Return [X, Y] of the center of cell containing provided text 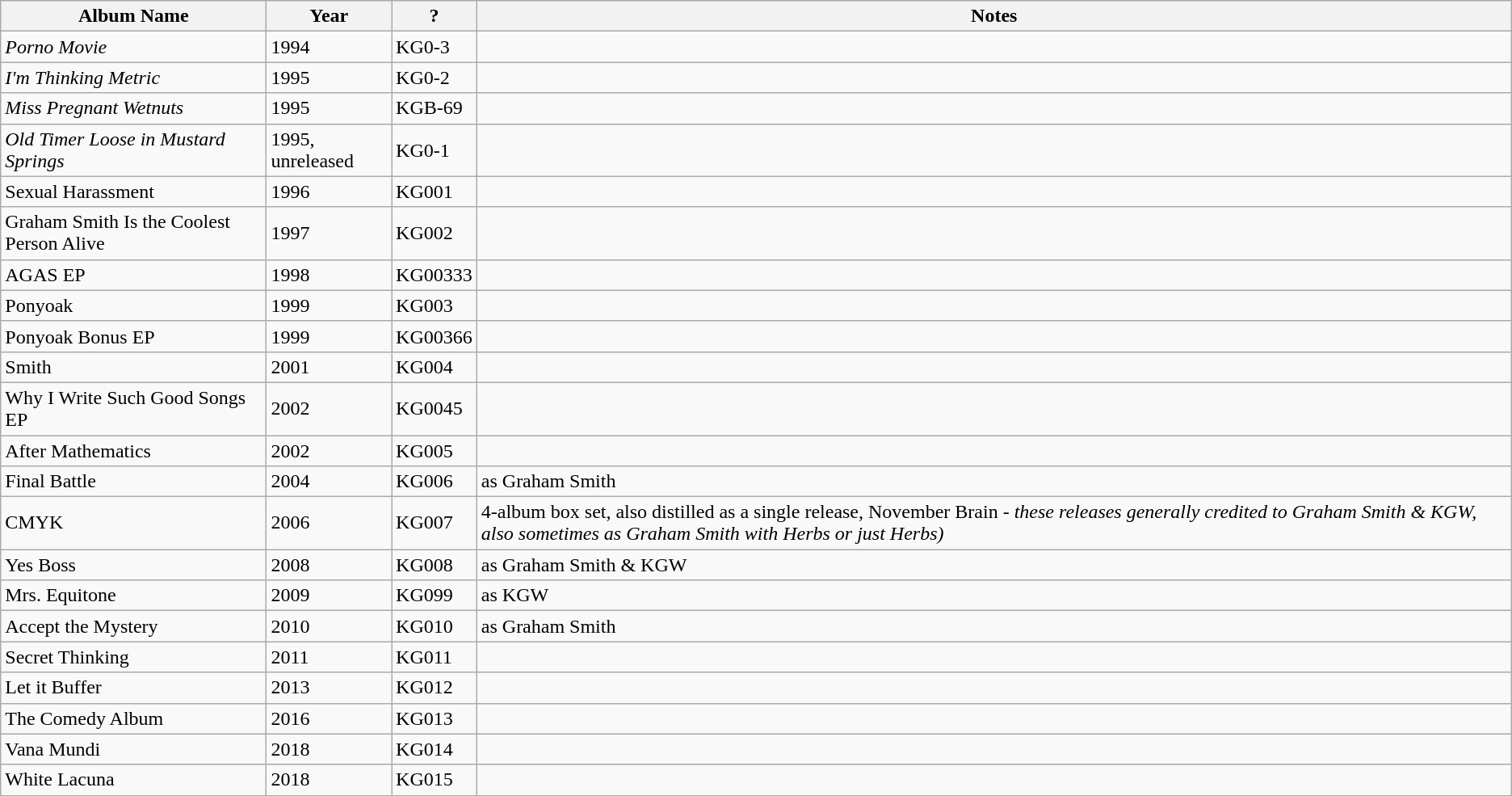
KG00366 [435, 336]
KG012 [435, 688]
2006 [330, 524]
KG007 [435, 524]
KG008 [435, 565]
Old Timer Loose in Mustard Springs [134, 150]
KGB-69 [435, 108]
1996 [330, 192]
Notes [993, 16]
Sexual Harassment [134, 192]
1997 [330, 233]
KG0045 [435, 409]
2009 [330, 596]
Secret Thinking [134, 657]
KG004 [435, 367]
KG0-3 [435, 47]
1995, unreleased [330, 150]
as KGW [993, 596]
2011 [330, 657]
Smith [134, 367]
I'm Thinking Metric [134, 78]
KG0-1 [435, 150]
Year [330, 16]
Let it Buffer [134, 688]
CMYK [134, 524]
1998 [330, 275]
Mrs. Equitone [134, 596]
? [435, 16]
KG010 [435, 626]
Yes Boss [134, 565]
KG00333 [435, 275]
Why I Write Such Good Songs EP [134, 409]
Accept the Mystery [134, 626]
2004 [330, 482]
Miss Pregnant Wetnuts [134, 108]
KG013 [435, 718]
AGAS EP [134, 275]
KG0-2 [435, 78]
Final Battle [134, 482]
Ponyoak [134, 305]
The Comedy Album [134, 718]
Ponyoak Bonus EP [134, 336]
Porno Movie [134, 47]
1994 [330, 47]
KG015 [435, 780]
Vana Mundi [134, 749]
KG014 [435, 749]
2016 [330, 718]
Graham Smith Is the Coolest Person Alive [134, 233]
as Graham Smith & KGW [993, 565]
KG003 [435, 305]
2008 [330, 565]
2013 [330, 688]
KG099 [435, 596]
2010 [330, 626]
2001 [330, 367]
White Lacuna [134, 780]
KG011 [435, 657]
After Mathematics [134, 450]
KG006 [435, 482]
Album Name [134, 16]
KG002 [435, 233]
KG005 [435, 450]
KG001 [435, 192]
